Pinpoint the cell where the given text exists, returning its (x, y) midpoint coordinate. 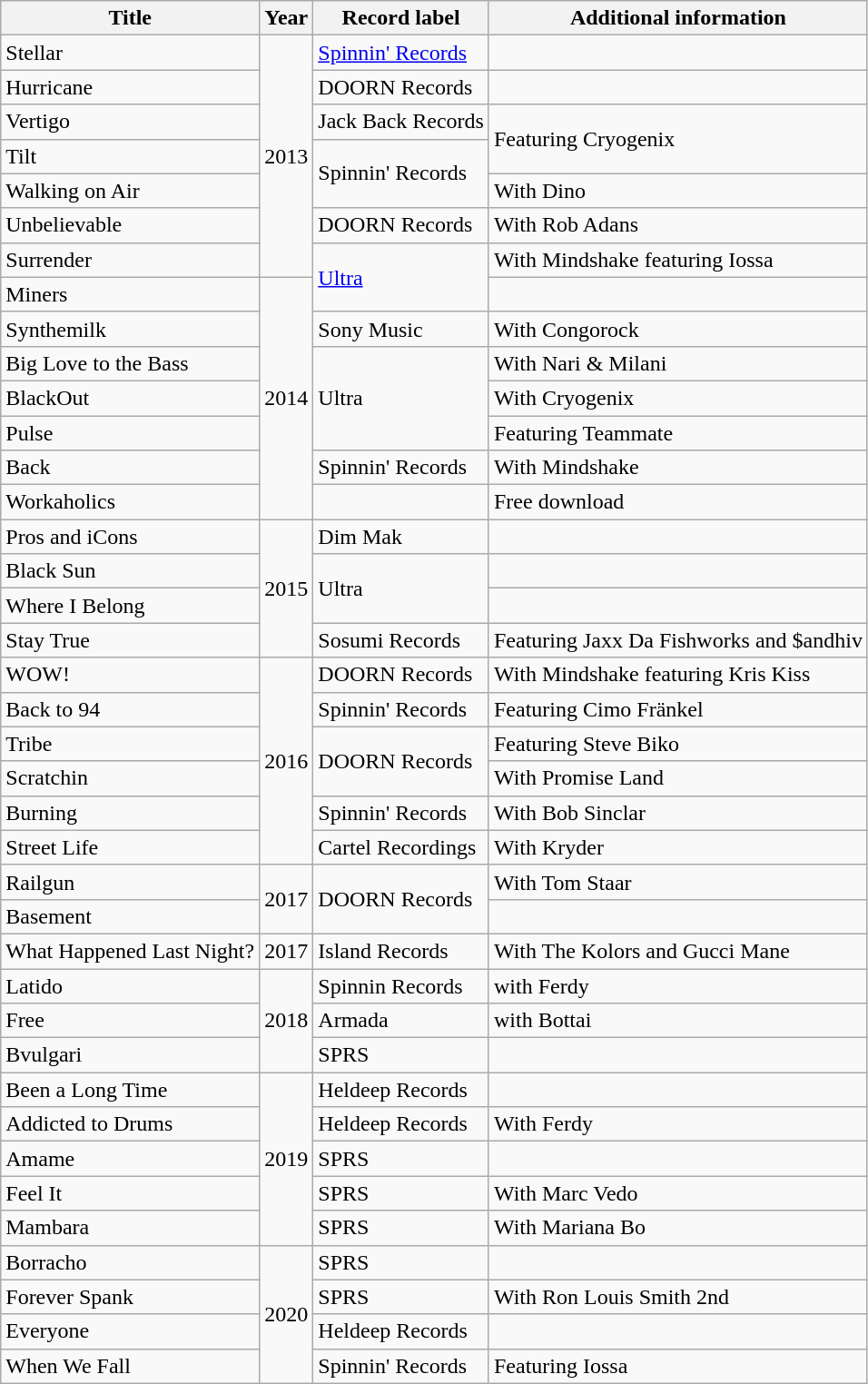
Been a Long Time (131, 1090)
Year (287, 18)
Latido (131, 985)
With Ron Louis Smith 2nd (677, 1297)
Workaholics (131, 502)
Jack Back Records (401, 122)
Island Records (401, 951)
Tilt (131, 156)
2019 (287, 1159)
Hurricane (131, 87)
Title (131, 18)
Walking on Air (131, 191)
Mambara (131, 1228)
Pulse (131, 433)
Featuring Jaxx Da Fishworks and $andhiv (677, 640)
Stay True (131, 640)
Free (131, 1021)
Cartel Recordings (401, 847)
2016 (287, 761)
With Dino (677, 191)
2020 (287, 1314)
With The Kolors and Gucci Mane (677, 951)
Black Sun (131, 571)
Synthemilk (131, 329)
with Ferdy (677, 985)
Armada (401, 1021)
Record label (401, 18)
What Happened Last Night? (131, 951)
Bvulgari (131, 1055)
Free download (677, 502)
with Bottai (677, 1021)
Dim Mak (401, 537)
WOW! (131, 675)
With Mindshake featuring Iossa (677, 260)
With Promise Land (677, 778)
Feel It (131, 1193)
With Mindshake featuring Kris Kiss (677, 675)
With Mindshake (677, 468)
When We Fall (131, 1366)
Miners (131, 294)
With Congorock (677, 329)
Where I Belong (131, 606)
Spinnin Records (401, 985)
Tribe (131, 744)
Featuring Teammate (677, 433)
Amame (131, 1159)
Vertigo (131, 122)
Everyone (131, 1331)
With Tom Staar (677, 882)
Sosumi Records (401, 640)
Pros and iCons (131, 537)
Addicted to Drums (131, 1124)
Surrender (131, 260)
With Kryder (677, 847)
Unbelievable (131, 225)
Featuring Steve Biko (677, 744)
Burning (131, 813)
2018 (287, 1020)
Featuring Iossa (677, 1366)
Big Love to the Bass (131, 363)
With Bob Sinclar (677, 813)
Featuring Cimo Fränkel (677, 709)
Street Life (131, 847)
2013 (287, 156)
With Cryogenix (677, 398)
With Nari & Milani (677, 363)
With Mariana Bo (677, 1228)
Scratchin (131, 778)
With Marc Vedo (677, 1193)
BlackOut (131, 398)
Basement (131, 916)
With Ferdy (677, 1124)
Borracho (131, 1262)
2015 (287, 588)
Featuring Cryogenix (677, 139)
With Rob Adans (677, 225)
2014 (287, 398)
Back (131, 468)
Back to 94 (131, 709)
Additional information (677, 18)
Stellar (131, 53)
Railgun (131, 882)
Forever Spank (131, 1297)
Sony Music (401, 329)
